Return [x, y] of the center of cell containing provided text 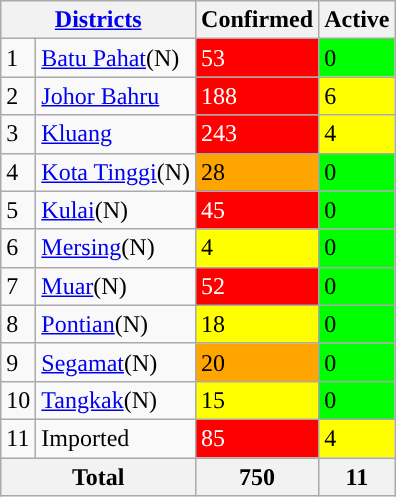
Kulai(N) [116, 210]
Mersing(N) [116, 248]
Segamat(N) [116, 362]
Kota Tinggi(N) [116, 172]
15 [258, 400]
5 [18, 210]
18 [258, 324]
750 [258, 477]
Districts [98, 20]
243 [258, 134]
Muar(N) [116, 286]
Tangkak(N) [116, 400]
Kluang [116, 134]
Batu Pahat(N) [116, 58]
85 [258, 438]
2 [18, 96]
10 [18, 400]
8 [18, 324]
45 [258, 210]
Confirmed [258, 20]
Johor Bahru [116, 96]
20 [258, 362]
7 [18, 286]
Imported [116, 438]
188 [258, 96]
28 [258, 172]
Total [98, 477]
53 [258, 58]
52 [258, 286]
3 [18, 134]
9 [18, 362]
1 [18, 58]
Pontian(N) [116, 324]
Active [357, 20]
